Determine the [x, y] coordinate at the center of the cell enclosing the given text.  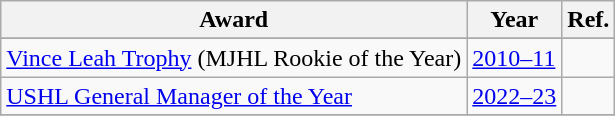
Vince Leah Trophy (MJHL Rookie of the Year) [234, 58]
Year [514, 20]
2010–11 [514, 58]
Ref. [588, 20]
2022–23 [514, 96]
Award [234, 20]
USHL General Manager of the Year [234, 96]
